Search for the cell housing the specified text and yield its [X, Y] center coordinate. 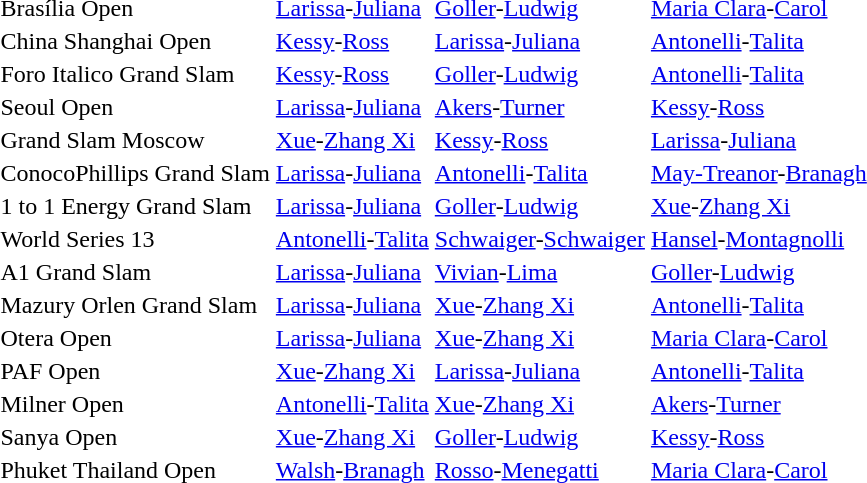
Schwaiger-Schwaiger [540, 239]
Vivian-Lima [540, 272]
Akers-Turner [540, 107]
